Scan for the cell matching the given text and deliver its [x, y] coordinate at center. 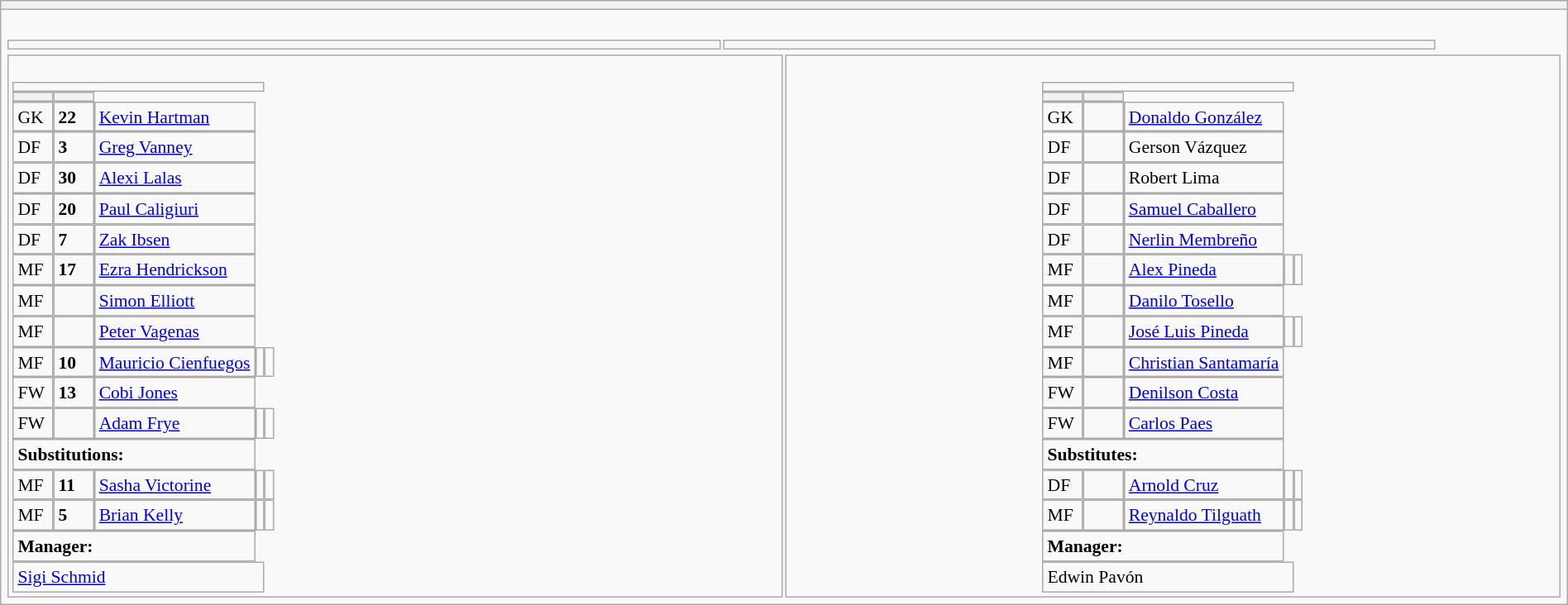
Samuel Caballero [1204, 208]
Ezra Hendrickson [174, 269]
Substitutes: [1164, 455]
7 [74, 240]
Nerlin Membreño [1204, 240]
Robert Lima [1204, 179]
Sasha Victorine [174, 484]
Mauricio Cienfuegos [174, 362]
Paul Caligiuri [174, 208]
Denilson Costa [1204, 393]
Edwin Pavón [1168, 577]
Simon Elliott [174, 301]
Kevin Hartman [174, 116]
Christian Santamaría [1204, 362]
Donaldo González [1204, 116]
Greg Vanney [174, 147]
Alex Pineda [1204, 269]
10 [74, 362]
5 [74, 516]
Reynaldo Tilguath [1204, 516]
Danilo Tosello [1204, 301]
30 [74, 179]
José Luis Pineda [1204, 331]
Peter Vagenas [174, 331]
17 [74, 269]
Sigi Schmid [139, 577]
Arnold Cruz [1204, 484]
Substitutions: [134, 455]
Carlos Paes [1204, 423]
Cobi Jones [174, 393]
11 [74, 484]
Gerson Vázquez [1204, 147]
13 [74, 393]
3 [74, 147]
Brian Kelly [174, 516]
20 [74, 208]
Adam Frye [174, 423]
22 [74, 116]
Alexi Lalas [174, 179]
Zak Ibsen [174, 240]
